Determine the [X, Y] coordinate at the center of the cell enclosing the given text.  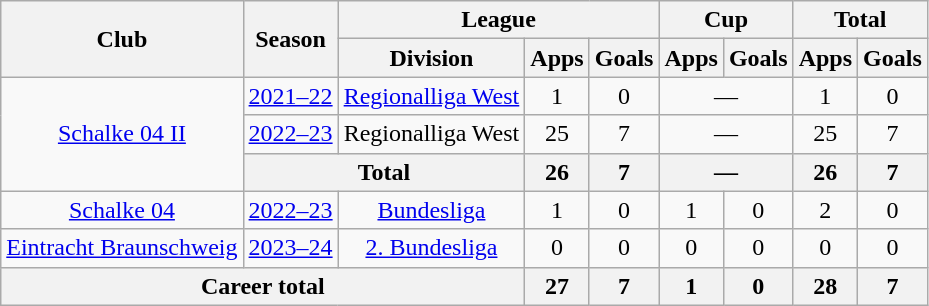
28 [825, 286]
Division [432, 58]
Career total [263, 286]
Eintracht Braunschweig [122, 248]
2021–22 [290, 96]
Cup [726, 20]
27 [557, 286]
2 [825, 210]
Bundesliga [432, 210]
Schalke 04 II [122, 134]
League [498, 20]
2. Bundesliga [432, 248]
Schalke 04 [122, 210]
Club [122, 39]
Season [290, 39]
2023–24 [290, 248]
